Determine the (x, y) coordinate at the center of the cell enclosing the given text.  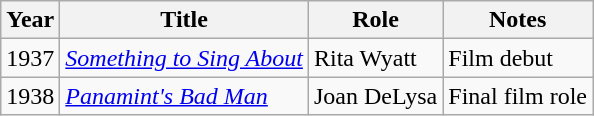
Panamint's Bad Man (184, 96)
Role (375, 20)
Year (30, 20)
Film debut (518, 58)
1938 (30, 96)
Joan DeLysa (375, 96)
Rita Wyatt (375, 58)
Title (184, 20)
1937 (30, 58)
Notes (518, 20)
Something to Sing About (184, 58)
Final film role (518, 96)
